Output the [x, y] coordinate of the center of the cell containing the given text.  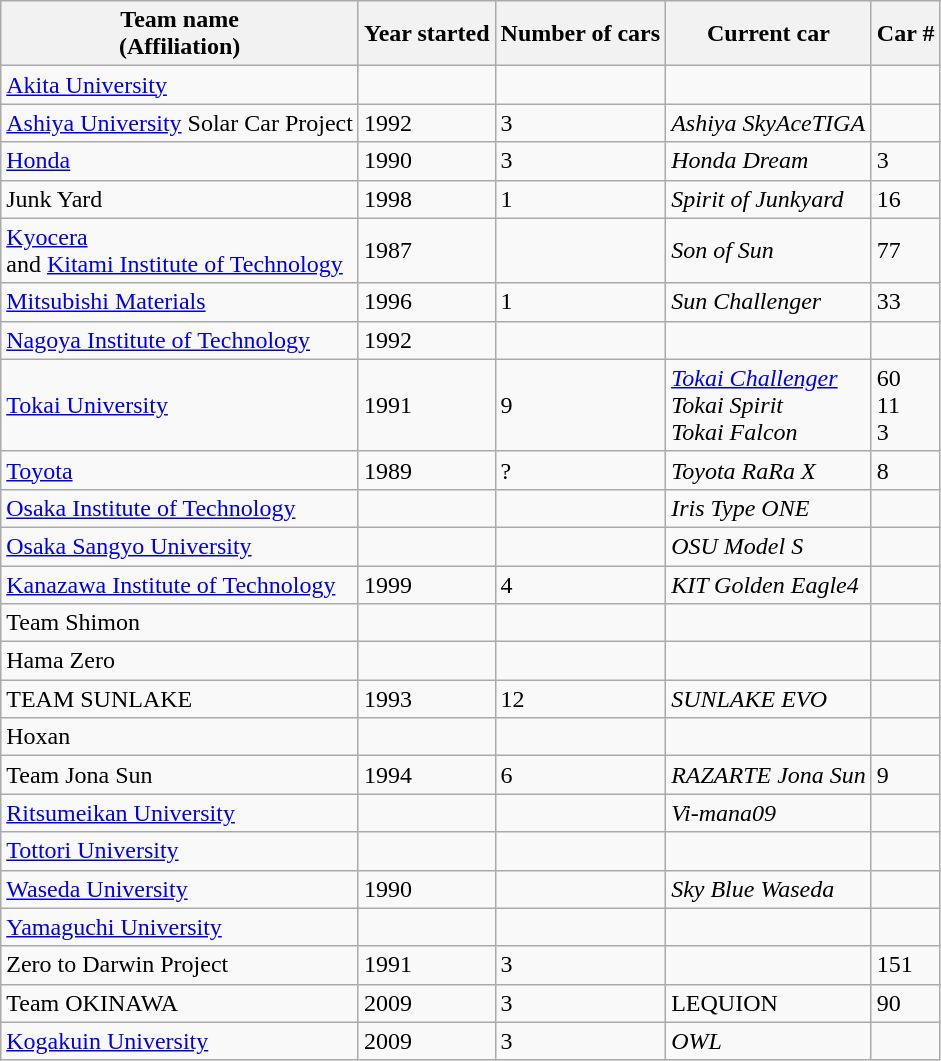
Ashiya University Solar Car Project [180, 123]
1999 [426, 585]
Nagoya Institute of Technology [180, 340]
8 [906, 470]
TEAM SUNLAKE [180, 699]
Osaka Institute of Technology [180, 508]
Yamaguchi University [180, 927]
Toyota [180, 470]
Kogakuin University [180, 1041]
Akita University [180, 85]
1996 [426, 302]
Car # [906, 34]
151 [906, 965]
Team Shimon [180, 623]
Zero to Darwin Project [180, 965]
12 [580, 699]
1998 [426, 199]
Vi-mana09 [769, 813]
16 [906, 199]
Mitsubishi Materials [180, 302]
1994 [426, 775]
OSU Model S [769, 546]
77 [906, 250]
1989 [426, 470]
LEQUION [769, 1003]
Honda Dream [769, 161]
Kanazawa Institute of Technology [180, 585]
Kyoceraand Kitami Institute of Technology [180, 250]
Tokai University [180, 405]
Ritsumeikan University [180, 813]
RAZARTE Jona Sun [769, 775]
Junk Yard [180, 199]
SUNLAKE EVO [769, 699]
OWL [769, 1041]
Osaka Sangyo University [180, 546]
90 [906, 1003]
4 [580, 585]
Waseda University [180, 889]
Number of cars [580, 34]
Toyota RaRa X [769, 470]
Sky Blue Waseda [769, 889]
60113 [906, 405]
6 [580, 775]
KIT Golden Eagle4 [769, 585]
1993 [426, 699]
Team OKINAWA [180, 1003]
Hama Zero [180, 661]
33 [906, 302]
Team Jona Sun [180, 775]
? [580, 470]
1987 [426, 250]
Hoxan [180, 737]
Honda [180, 161]
Sun Challenger [769, 302]
Ashiya SkyAceTIGA [769, 123]
Team name(Affiliation) [180, 34]
Tokai ChallengerTokai SpiritTokai Falcon [769, 405]
Son of Sun [769, 250]
Tottori University [180, 851]
Current car [769, 34]
Spirit of Junkyard [769, 199]
Iris Type ONE [769, 508]
Year started [426, 34]
